Output the [X, Y] coordinate of the center of the cell containing the given text.  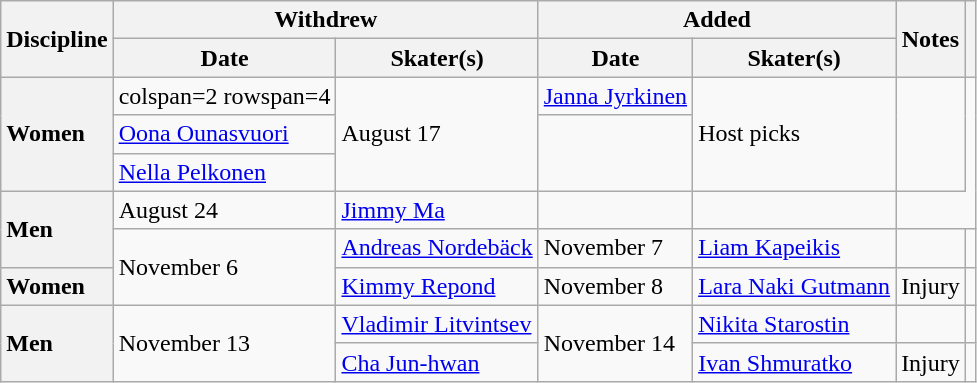
Nikita Starostin [794, 324]
Oona Ounasvuori [224, 134]
November 8 [615, 286]
Notes [931, 39]
Ivan Shmuratko [794, 362]
November 14 [615, 343]
Liam Kapeikis [794, 248]
November 6 [224, 267]
Janna Jyrkinen [615, 96]
Discipline [57, 39]
Nella Pelkonen [224, 172]
August 17 [437, 134]
Added [716, 20]
Vladimir Litvintsev [437, 324]
Host picks [794, 134]
Cha Jun-hwan [437, 362]
Andreas Nordebäck [437, 248]
Jimmy Ma [437, 210]
Kimmy Repond [437, 286]
colspan=2 rowspan=4 [224, 96]
August 24 [224, 210]
November 13 [224, 343]
Withdrew [326, 20]
November 7 [615, 248]
Lara Naki Gutmann [794, 286]
